Pinpoint the cell where the given text exists, returning its [X, Y] midpoint coordinate. 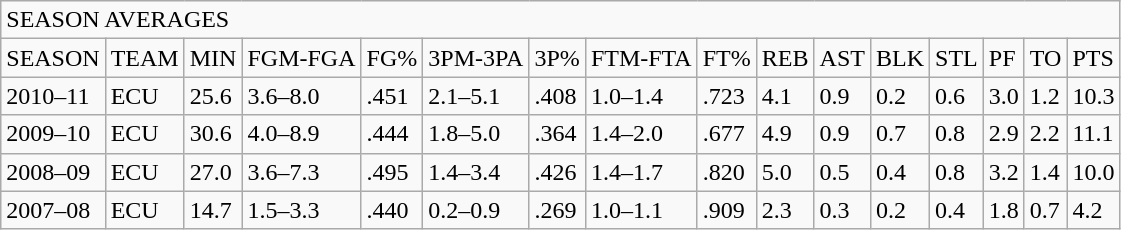
0.2–0.9 [476, 210]
.440 [392, 210]
.677 [726, 134]
25.6 [213, 96]
1.2 [1046, 96]
FTM-FTA [641, 58]
.364 [557, 134]
SEASON AVERAGES [560, 20]
.444 [392, 134]
2.1–5.1 [476, 96]
1.0–1.1 [641, 210]
4.0–8.9 [302, 134]
FGM-FGA [302, 58]
PF [1004, 58]
TO [1046, 58]
.909 [726, 210]
1.8 [1004, 210]
2007–08 [53, 210]
3P% [557, 58]
0.3 [842, 210]
4.9 [785, 134]
SEASON [53, 58]
.426 [557, 172]
14.7 [213, 210]
TEAM [144, 58]
4.2 [1094, 210]
.723 [726, 96]
.451 [392, 96]
1.0–1.4 [641, 96]
3.2 [1004, 172]
2009–10 [53, 134]
1.8–5.0 [476, 134]
.820 [726, 172]
10.0 [1094, 172]
2.3 [785, 210]
FG% [392, 58]
PTS [1094, 58]
FT% [726, 58]
4.1 [785, 96]
1.4–3.4 [476, 172]
3.0 [1004, 96]
AST [842, 58]
1.4–1.7 [641, 172]
.495 [392, 172]
0.6 [957, 96]
3PM-3PA [476, 58]
1.4–2.0 [641, 134]
STL [957, 58]
2008–09 [53, 172]
1.4 [1046, 172]
30.6 [213, 134]
3.6–7.3 [302, 172]
3.6–8.0 [302, 96]
.408 [557, 96]
MIN [213, 58]
.269 [557, 210]
1.5–3.3 [302, 210]
11.1 [1094, 134]
REB [785, 58]
2.9 [1004, 134]
5.0 [785, 172]
BLK [900, 58]
0.5 [842, 172]
2.2 [1046, 134]
2010–11 [53, 96]
10.3 [1094, 96]
27.0 [213, 172]
